Return [x, y] of the center of cell containing provided text 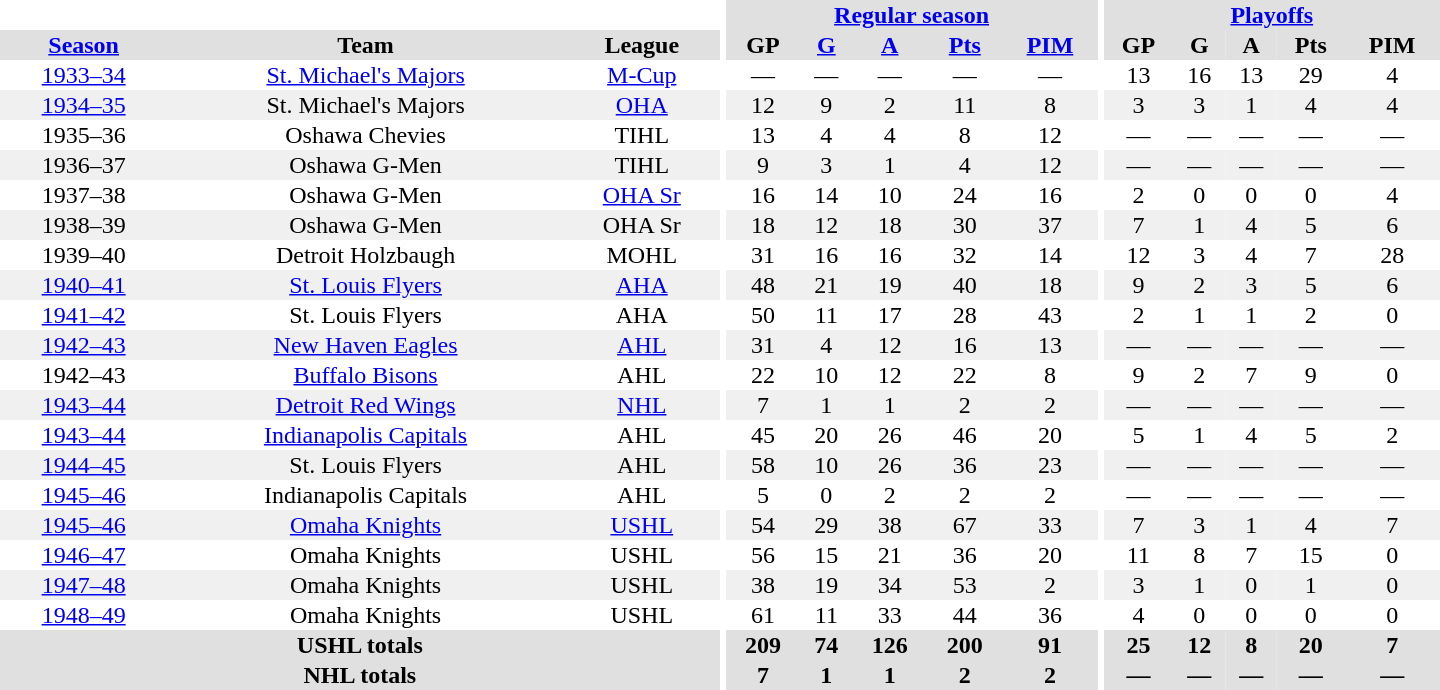
MOHL [642, 255]
Detroit Holzbaugh [366, 255]
58 [762, 465]
48 [762, 285]
91 [1050, 645]
34 [890, 585]
43 [1050, 315]
46 [964, 435]
1936–37 [84, 165]
45 [762, 435]
50 [762, 315]
Buffalo Bisons [366, 375]
Regular season [911, 15]
1934–35 [84, 105]
61 [762, 615]
37 [1050, 225]
25 [1138, 645]
OHA [642, 105]
200 [964, 645]
1939–40 [84, 255]
1937–38 [84, 195]
44 [964, 615]
1946–47 [84, 555]
126 [890, 645]
24 [964, 195]
1938–39 [84, 225]
NHL totals [360, 675]
Oshawa Chevies [366, 135]
1940–41 [84, 285]
Season [84, 45]
209 [762, 645]
1941–42 [84, 315]
League [642, 45]
Team [366, 45]
USHL totals [360, 645]
Playoffs [1272, 15]
New Haven Eagles [366, 345]
74 [826, 645]
54 [762, 525]
53 [964, 585]
67 [964, 525]
Detroit Red Wings [366, 405]
1948–49 [84, 615]
1935–36 [84, 135]
1933–34 [84, 75]
23 [1050, 465]
30 [964, 225]
NHL [642, 405]
56 [762, 555]
M-Cup [642, 75]
32 [964, 255]
1944–45 [84, 465]
1947–48 [84, 585]
17 [890, 315]
40 [964, 285]
